Detect which cell encompasses the target text, then output its [X, Y] center coordinate. 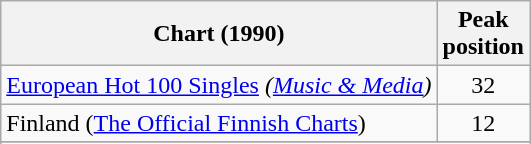
32 [483, 85]
Peakposition [483, 34]
European Hot 100 Singles (Music & Media) [219, 85]
12 [483, 123]
Chart (1990) [219, 34]
Finland (The Official Finnish Charts) [219, 123]
